Scan for the cell matching the given text and deliver its (X, Y) coordinate at center. 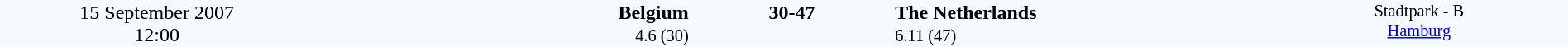
6.11 (47) (1082, 36)
Stadtpark - B Hamburg (1419, 23)
4.6 (30) (501, 36)
The Netherlands (1082, 12)
15 September 200712:00 (157, 23)
Belgium (501, 12)
30-47 (791, 12)
